Pinpoint the cell where the given text exists, returning its [x, y] midpoint coordinate. 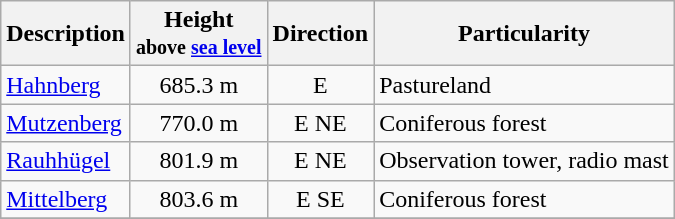
Rauhhügel [66, 161]
803.6 m [198, 199]
Mittelberg [66, 199]
E [320, 85]
Pastureland [524, 85]
Particularity [524, 34]
E SE [320, 199]
801.9 m [198, 161]
Hahnberg [66, 85]
770.0 m [198, 123]
Description [66, 34]
Mutzenberg [66, 123]
Observation tower, radio mast [524, 161]
Height above sea level [198, 34]
Direction [320, 34]
685.3 m [198, 85]
